Provide the [x, y] coordinate of the cell's center where the given text is located.  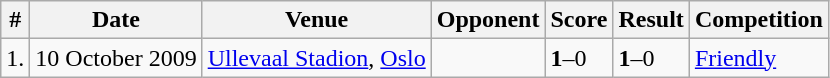
Date [116, 20]
Competition [758, 20]
Venue [316, 20]
10 October 2009 [116, 58]
# [16, 20]
Friendly [758, 58]
Ullevaal Stadion, Oslo [316, 58]
Score [579, 20]
Opponent [488, 20]
1. [16, 58]
Result [651, 20]
